Identify which cell holds the provided text, then report its [x, y] central coordinate. 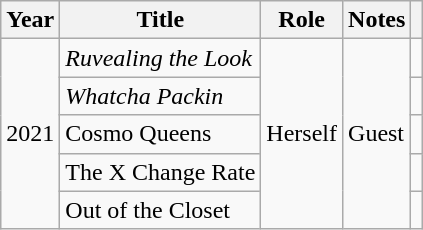
Ruvealing the Look [160, 58]
Year [30, 20]
Role [302, 20]
Notes [377, 20]
Out of the Closet [160, 210]
The X Change Rate [160, 172]
Cosmo Queens [160, 134]
Title [160, 20]
Whatcha Packin [160, 96]
Guest [377, 134]
2021 [30, 134]
Herself [302, 134]
